Locate the cell with the specified text and output its (x, y) center coordinate. 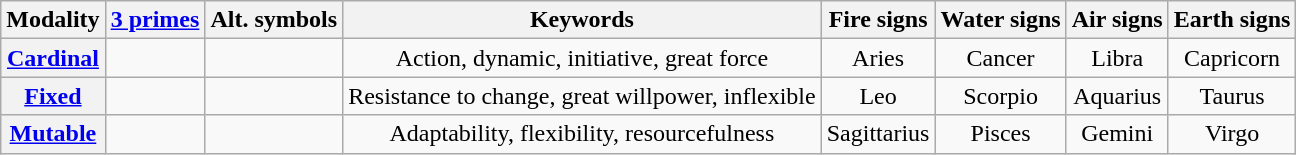
Virgo (1232, 134)
Sagittarius (878, 134)
Aries (878, 58)
Pisces (1000, 134)
Mutable (53, 134)
Resistance to change, great willpower, inflexible (582, 96)
Air signs (1117, 20)
Alt. symbols (274, 20)
Earth signs (1232, 20)
Cardinal (53, 58)
Fixed (53, 96)
Keywords (582, 20)
Capricorn (1232, 58)
Water signs (1000, 20)
Aquarius (1117, 96)
Leo (878, 96)
Scorpio (1000, 96)
Fire signs (878, 20)
Adaptability, flexibility, resourcefulness (582, 134)
Taurus (1232, 96)
Gemini (1117, 134)
Action, dynamic, initiative, great force (582, 58)
Libra (1117, 58)
3 primes (155, 20)
Modality (53, 20)
Cancer (1000, 58)
